Pinpoint the cell where the given text exists, returning its (x, y) midpoint coordinate. 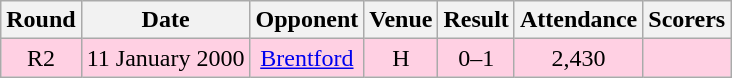
R2 (41, 58)
Date (166, 20)
H (401, 58)
2,430 (578, 58)
Round (41, 20)
Opponent (307, 20)
0–1 (476, 58)
Brentford (307, 58)
Result (476, 20)
Venue (401, 20)
11 January 2000 (166, 58)
Attendance (578, 20)
Scorers (687, 20)
